Detect which cell encompasses the target text, then output its (X, Y) center coordinate. 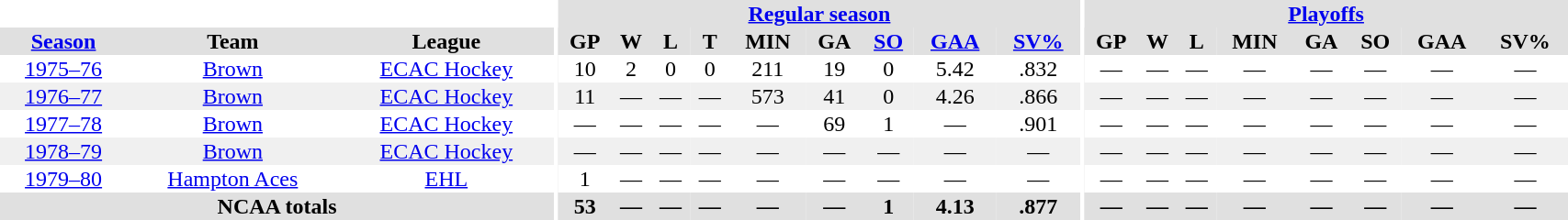
.866 (1038, 96)
Regular season (819, 14)
1979–80 (63, 179)
1975–76 (63, 69)
1976–77 (63, 96)
NCAA totals (277, 206)
2 (632, 69)
.877 (1038, 206)
19 (834, 69)
.901 (1038, 124)
573 (768, 96)
T (709, 41)
41 (834, 96)
11 (585, 96)
5.42 (955, 69)
Team (232, 41)
Hampton Aces (232, 179)
Playoffs (1326, 14)
53 (585, 206)
1977–78 (63, 124)
Season (63, 41)
69 (834, 124)
EHL (446, 179)
1978–79 (63, 151)
4.13 (955, 206)
League (446, 41)
.832 (1038, 69)
10 (585, 69)
4.26 (955, 96)
211 (768, 69)
